Find where the given text appears and provide that cell's center as [X, Y] coordinate. 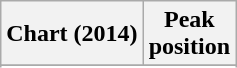
Chart (2014) [72, 34]
Peakposition [189, 34]
